Identify which cell holds the provided text, then report its [X, Y] central coordinate. 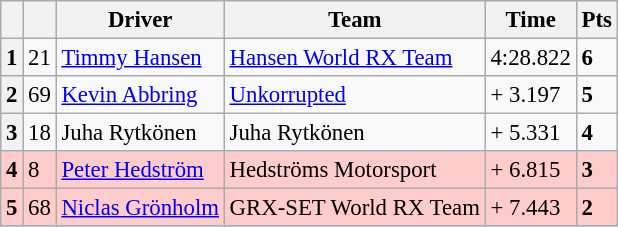
Unkorrupted [354, 95]
Niclas Grönholm [140, 208]
GRX-SET World RX Team [354, 208]
Time [530, 20]
Hansen World RX Team [354, 58]
+ 3.197 [530, 95]
Team [354, 20]
18 [40, 133]
68 [40, 208]
+ 5.331 [530, 133]
21 [40, 58]
Kevin Abbring [140, 95]
Driver [140, 20]
Timmy Hansen [140, 58]
Pts [596, 20]
1 [12, 58]
+ 7.443 [530, 208]
8 [40, 170]
4:28.822 [530, 58]
6 [596, 58]
Peter Hedström [140, 170]
+ 6.815 [530, 170]
Hedströms Motorsport [354, 170]
69 [40, 95]
